Return (X, Y) of the center of cell containing provided text 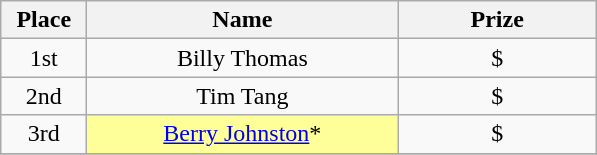
Name (242, 20)
Prize (498, 20)
Place (44, 20)
Tim Tang (242, 96)
Berry Johnston* (242, 134)
Billy Thomas (242, 58)
1st (44, 58)
3rd (44, 134)
2nd (44, 96)
